Detect which cell encompasses the target text, then output its (X, Y) center coordinate. 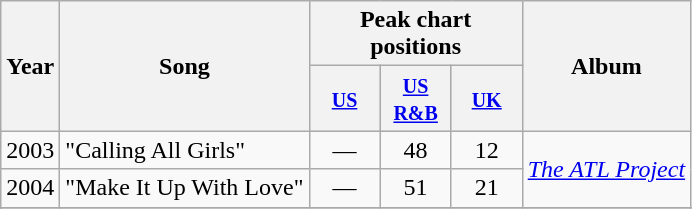
"Calling All Girls" (184, 150)
US R&B (416, 98)
US (344, 98)
Year (30, 66)
Album (606, 66)
48 (416, 150)
12 (486, 150)
"Make It Up With Love" (184, 188)
2003 (30, 150)
51 (416, 188)
The ATL Project (606, 169)
UK (486, 98)
21 (486, 188)
Peak chart positions (416, 34)
2004 (30, 188)
Song (184, 66)
